Find where the given text appears and provide that cell's center as [x, y] coordinate. 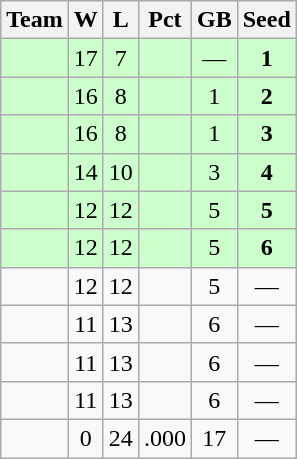
Pct [164, 20]
GB [214, 20]
W [86, 20]
24 [120, 438]
.000 [164, 438]
Seed [266, 20]
0 [86, 438]
7 [120, 58]
14 [86, 172]
Team [35, 20]
L [120, 20]
4 [266, 172]
2 [266, 96]
10 [120, 172]
